For the text-containing cell, return its midpoint in [x, y] coordinate format. 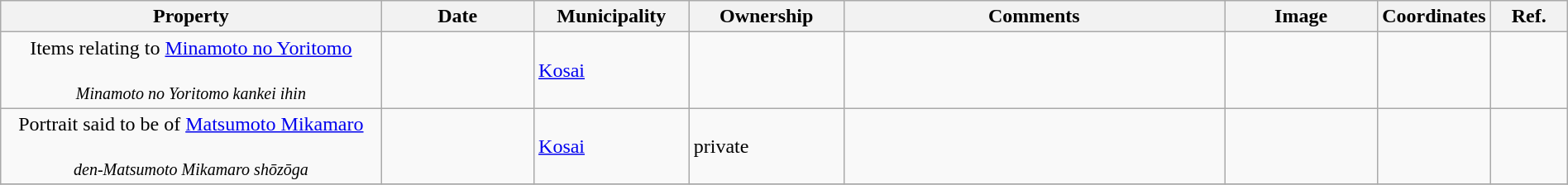
Municipality [612, 17]
Coordinates [1434, 17]
Portrait said to be of Matsumoto Mikamaroden-Matsumoto Mikamaro shōzōga [191, 146]
Date [457, 17]
Property [191, 17]
Ownership [766, 17]
Items relating to Minamoto no YoritomoMinamoto no Yoritomo kankei ihin [191, 70]
Image [1302, 17]
private [766, 146]
Ref. [1528, 17]
Comments [1034, 17]
